Determine the [x, y] coordinate at the center of the cell enclosing the given text.  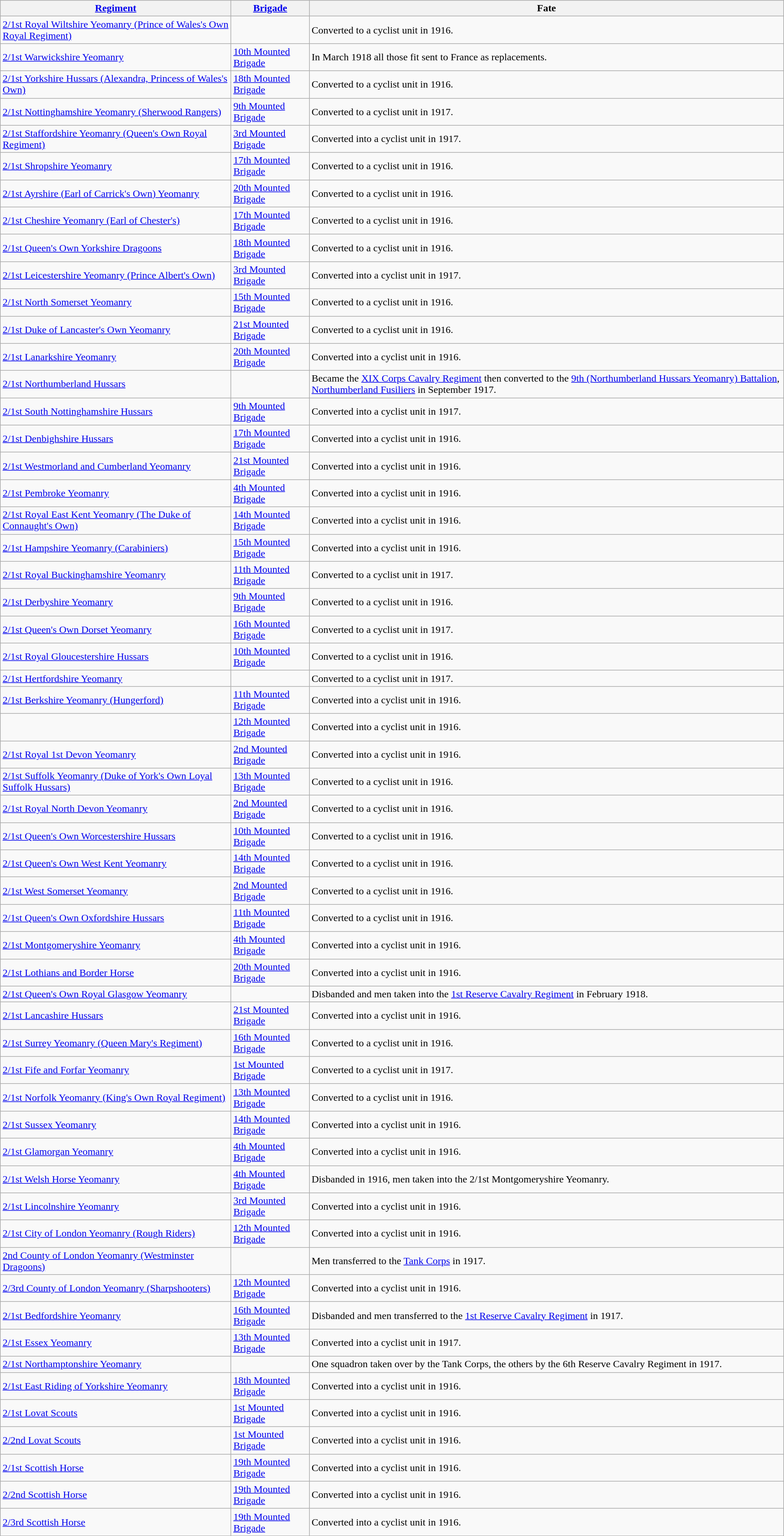
2/1st Suffolk Yeomanry (Duke of York's Own Loyal Suffolk Hussars) [116, 782]
Disbanded and men taken into the 1st Reserve Cavalry Regiment in February 1918. [546, 994]
2/1st Lanarkshire Yeomanry [116, 357]
2/1st Royal North Devon Yeomanry [116, 809]
2/1st Fife and Forfar Yeomanry [116, 1070]
2/1st West Somerset Yeomanry [116, 891]
2/1st Royal Gloucestershire Hussars [116, 657]
2/1st Queen's Own Worcestershire Hussars [116, 836]
2/1st City of London Yeomanry (Rough Riders) [116, 1234]
2/2nd Lovat Scouts [116, 1440]
Brigade [271, 8]
2/1st Bedfordshire Yeomanry [116, 1315]
2/1st Norfolk Yeomanry (King's Own Royal Regiment) [116, 1097]
2/1st Berkshire Yeomanry (Hungerford) [116, 700]
2/1st Northamptonshire Yeomanry [116, 1364]
2/1st Hampshire Yeomanry (Carabiniers) [116, 548]
2/1st Royal East Kent Yeomanry (The Duke of Connaught's Own) [116, 520]
2/1st Lancashire Hussars [116, 1015]
2/3rd Scottish Horse [116, 1522]
2/1st Royal Buckinghamshire Yeomanry [116, 575]
2/1st Sussex Yeomanry [116, 1124]
Fate [546, 8]
2/1st Denbighshire Hussars [116, 439]
2/1st Leicestershire Yeomanry (Prince Albert's Own) [116, 275]
2/1st North Somerset Yeomanry [116, 302]
2/1st Pembroke Yeomanry [116, 493]
Disbanded and men transferred to the 1st Reserve Cavalry Regiment in 1917. [546, 1315]
2/1st Scottish Horse [116, 1468]
2/1st Warwickshire Yeomanry [116, 57]
2/1st South Nottinghamshire Hussars [116, 411]
2/1st East Riding of Yorkshire Yeomanry [116, 1386]
2/1st Montgomeryshire Yeomanry [116, 945]
2/1st Surrey Yeomanry (Queen Mary's Regiment) [116, 1043]
2/1st Hertfordshire Yeomanry [116, 678]
2/1st Cheshire Yeomanry (Earl of Chester's) [116, 220]
2/1st Nottinghamshire Yeomanry (Sherwood Rangers) [116, 111]
2/1st Royal Wiltshire Yeomanry (Prince of Wales's Own Royal Regiment) [116, 30]
2/1st Lovat Scouts [116, 1413]
2/1st Queen's Own Royal Glasgow Yeomanry [116, 994]
2/1st Essex Yeomanry [116, 1343]
2/2nd Scottish Horse [116, 1495]
Men transferred to the Tank Corps in 1917. [546, 1261]
2/1st Queen's Own Oxfordshire Hussars [116, 918]
2/1st Lincolnshire Yeomanry [116, 1206]
2/1st Staffordshire Yeomanry (Queen's Own Royal Regiment) [116, 139]
2/1st Ayrshire (Earl of Carrick's Own) Yeomanry [116, 194]
2/1st Welsh Horse Yeomanry [116, 1179]
2/1st Queen's Own West Kent Yeomanry [116, 864]
In March 1918 all those fit sent to France as replacements. [546, 57]
Regiment [116, 8]
2/1st Westmorland and Cumberland Yeomanry [116, 466]
2/1st Royal 1st Devon Yeomanry [116, 754]
2/1st Derbyshire Yeomanry [116, 602]
2/1st Queen's Own Yorkshire Dragoons [116, 248]
2/1st Yorkshire Hussars (Alexandra, Princess of Wales's Own) [116, 85]
2nd County of London Yeomanry (Westminster Dragoons) [116, 1261]
2/1st Glamorgan Yeomanry [116, 1152]
2/1st Queen's Own Dorset Yeomanry [116, 629]
2/1st Lothians and Border Horse [116, 973]
2/1st Shropshire Yeomanry [116, 166]
One squadron taken over by the Tank Corps, the others by the 6th Reserve Cavalry Regiment in 1917. [546, 1364]
Disbanded in 1916, men taken into the 2/1st Montgomeryshire Yeomanry. [546, 1179]
2/1st Northumberland Hussars [116, 385]
2/3rd County of London Yeomanry (Sharpshooters) [116, 1288]
2/1st Duke of Lancaster's Own Yeomanry [116, 329]
